Output the [X, Y] coordinate of the center of the cell containing the given text.  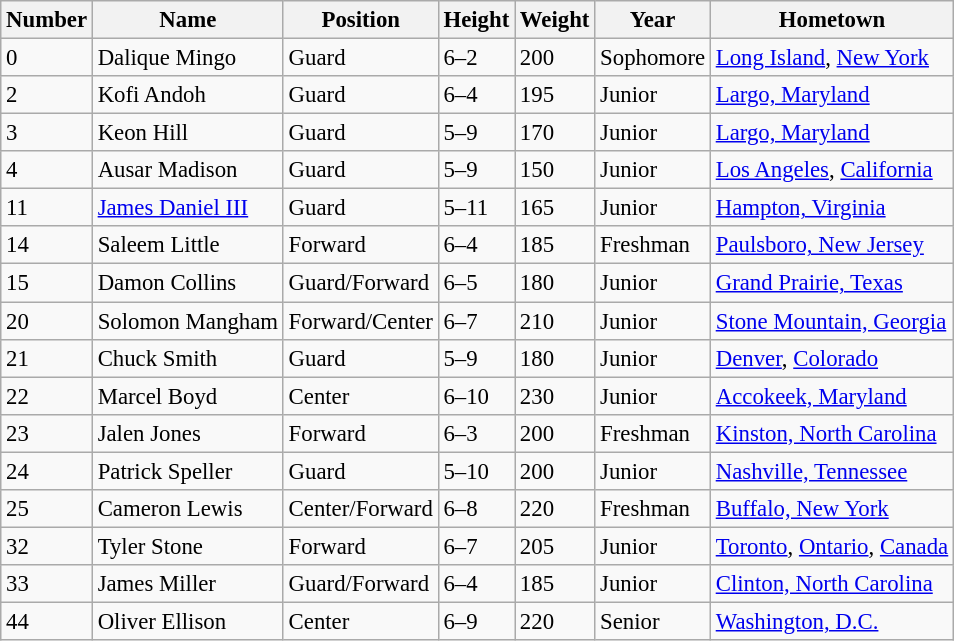
6–9 [476, 621]
Hampton, Virginia [832, 208]
210 [555, 321]
Buffalo, New York [832, 509]
11 [47, 208]
Position [360, 20]
14 [47, 245]
6–2 [476, 58]
Chuck Smith [188, 358]
Number [47, 20]
James Daniel III [188, 208]
5–11 [476, 208]
6–3 [476, 433]
Stone Mountain, Georgia [832, 321]
Jalen Jones [188, 433]
Ausar Madison [188, 170]
21 [47, 358]
Center/Forward [360, 509]
Grand Prairie, Texas [832, 283]
Cameron Lewis [188, 509]
Solomon Mangham [188, 321]
22 [47, 396]
Toronto, Ontario, Canada [832, 546]
Denver, Colorado [832, 358]
Accokeek, Maryland [832, 396]
Height [476, 20]
Kinston, North Carolina [832, 433]
24 [47, 471]
Sophomore [653, 58]
Oliver Ellison [188, 621]
15 [47, 283]
205 [555, 546]
23 [47, 433]
Los Angeles, California [832, 170]
James Miller [188, 584]
Weight [555, 20]
150 [555, 170]
2 [47, 95]
Long Island, New York [832, 58]
44 [47, 621]
Keon Hill [188, 133]
0 [47, 58]
Paulsboro, New Jersey [832, 245]
4 [47, 170]
Forward/Center [360, 321]
Dalique Mingo [188, 58]
170 [555, 133]
Saleem Little [188, 245]
5–10 [476, 471]
Senior [653, 621]
Tyler Stone [188, 546]
165 [555, 208]
Year [653, 20]
6–10 [476, 396]
6–8 [476, 509]
Damon Collins [188, 283]
Marcel Boyd [188, 396]
Kofi Andoh [188, 95]
Hometown [832, 20]
Nashville, Tennessee [832, 471]
195 [555, 95]
3 [47, 133]
32 [47, 546]
Clinton, North Carolina [832, 584]
Name [188, 20]
25 [47, 509]
33 [47, 584]
Washington, D.C. [832, 621]
6–5 [476, 283]
230 [555, 396]
Patrick Speller [188, 471]
20 [47, 321]
